Scan for the cell matching the given text and deliver its (x, y) coordinate at center. 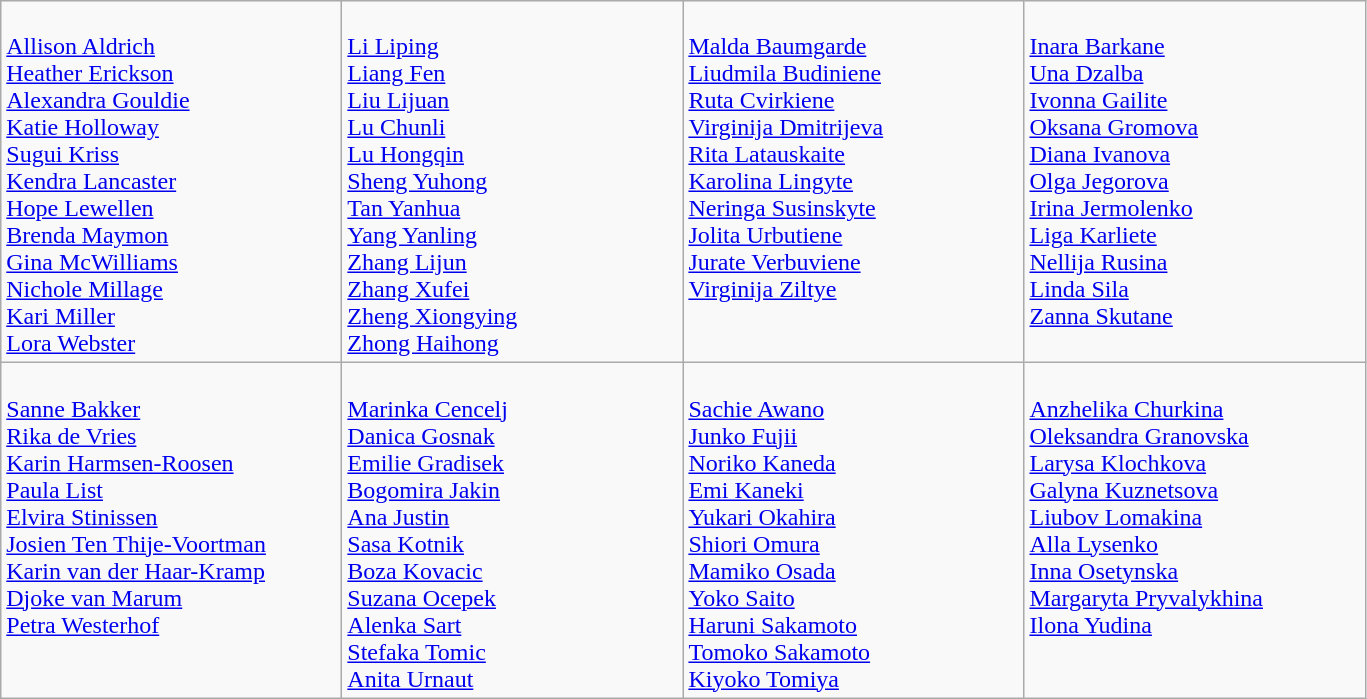
Marinka Cencelj Danica Gosnak Emilie Gradisek Bogomira Jakin Ana Justin Sasa Kotnik Boza Kovacic Suzana Ocepek Alenka Sart Stefaka Tomic Anita Urnaut (512, 530)
Sachie Awano Junko Fujii Noriko Kaneda Emi Kaneki Yukari Okahira Shiori Omura Mamiko Osada Yoko Saito Haruni Sakamoto Tomoko Sakamoto Kiyoko Tomiya (854, 530)
Li Liping Liang Fen Liu Lijuan Lu Chunli Lu Hongqin Sheng Yuhong Tan Yanhua Yang Yanling Zhang Lijun Zhang Xufei Zheng Xiongying Zhong Haihong (512, 182)
